Detect which cell encompasses the target text, then output its [X, Y] center coordinate. 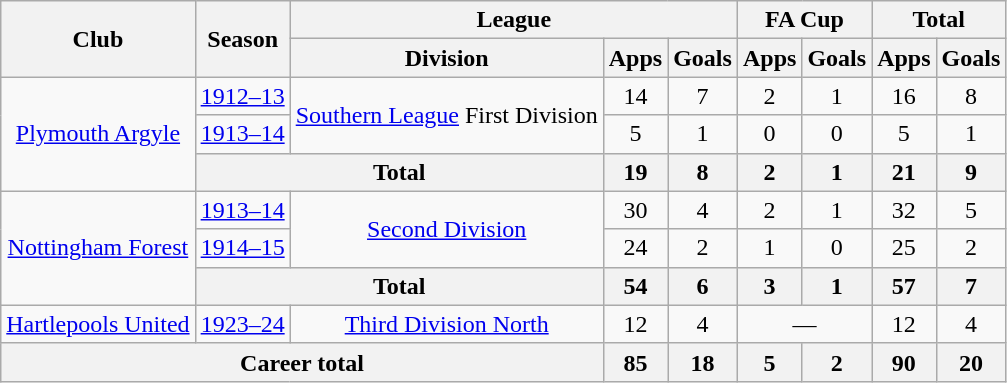
1914–15 [242, 248]
FA Cup [804, 20]
24 [635, 248]
90 [904, 362]
Nottingham Forest [98, 248]
54 [635, 286]
57 [904, 286]
14 [635, 96]
1923–24 [242, 324]
20 [971, 362]
Division [446, 58]
Club [98, 39]
League [514, 20]
9 [971, 172]
21 [904, 172]
85 [635, 362]
Career total [302, 362]
Season [242, 39]
― [804, 324]
Plymouth Argyle [98, 134]
1912–13 [242, 96]
32 [904, 210]
16 [904, 96]
6 [703, 286]
25 [904, 248]
3 [769, 286]
Southern League First Division [446, 115]
Third Division North [446, 324]
Second Division [446, 229]
30 [635, 210]
19 [635, 172]
18 [703, 362]
Hartlepools United [98, 324]
